Scan for the cell matching the given text and deliver its [X, Y] coordinate at center. 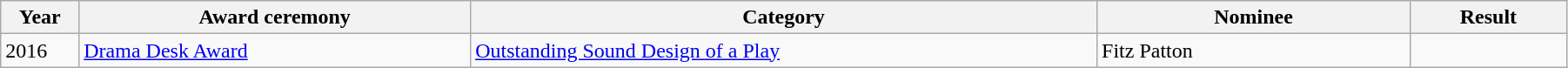
Result [1488, 17]
Year [40, 17]
Nominee [1254, 17]
Award ceremony [275, 17]
Outstanding Sound Design of a Play [784, 51]
Fitz Patton [1254, 51]
2016 [40, 51]
Drama Desk Award [275, 51]
Category [784, 17]
